Locate the cell with the specified text and output its [X, Y] center coordinate. 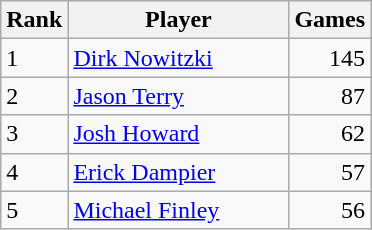
Michael Finley [178, 210]
2 [34, 96]
1 [34, 58]
5 [34, 210]
87 [330, 96]
Erick Dampier [178, 172]
Dirk Nowitzki [178, 58]
3 [34, 134]
145 [330, 58]
56 [330, 210]
57 [330, 172]
Games [330, 20]
62 [330, 134]
Josh Howard [178, 134]
Jason Terry [178, 96]
4 [34, 172]
Rank [34, 20]
Player [178, 20]
